Provide the (x, y) coordinate of the cell's center where the given text is located.  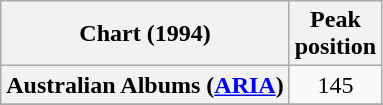
Peak position (335, 34)
Chart (1994) (145, 34)
Australian Albums (ARIA) (145, 85)
145 (335, 85)
